Output the [X, Y] coordinate of the center of the cell containing the given text.  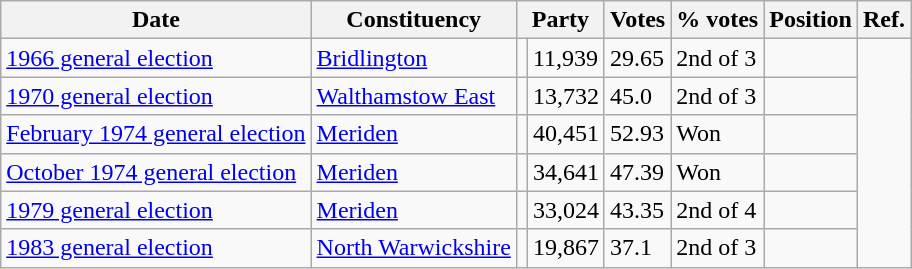
1979 general election [156, 210]
North Warwickshire [414, 248]
52.93 [637, 134]
Walthamstow East [414, 96]
1966 general election [156, 58]
1970 general election [156, 96]
43.35 [637, 210]
33,024 [566, 210]
2nd of 4 [718, 210]
40,451 [566, 134]
1983 general election [156, 248]
19,867 [566, 248]
Position [811, 20]
37.1 [637, 248]
Party [560, 20]
47.39 [637, 172]
October 1974 general election [156, 172]
Ref. [884, 20]
Date [156, 20]
Votes [637, 20]
29.65 [637, 58]
Bridlington [414, 58]
February 1974 general election [156, 134]
45.0 [637, 96]
% votes [718, 20]
11,939 [566, 58]
34,641 [566, 172]
13,732 [566, 96]
Constituency [414, 20]
